Locate the cell with the specified text and output its [x, y] center coordinate. 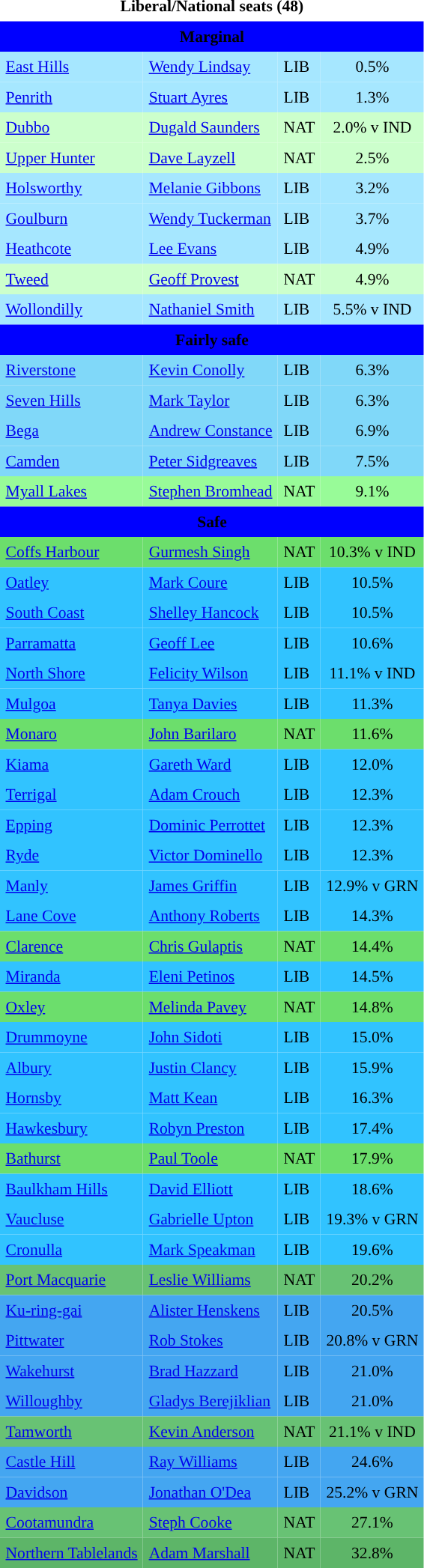
2.5% [372, 157]
7.5% [372, 461]
18.6% [372, 1188]
Myall Lakes [72, 491]
Terrigal [72, 794]
24.6% [372, 1462]
Hornsby [72, 1098]
Safe [212, 521]
Oatley [72, 582]
Kevin Anderson [211, 1431]
Holsworthy [72, 188]
Wendy Tuckerman [211, 218]
Tamworth [72, 1431]
Dubbo [72, 127]
Cootamundra [72, 1522]
Felicity Wilson [211, 673]
Mark Speakman [211, 1249]
Nathaniel Smith [211, 309]
Upper Hunter [72, 157]
Brad Hazzard [211, 1370]
15.9% [372, 1067]
17.4% [372, 1128]
11.6% [372, 734]
Justin Clancy [211, 1067]
Shelley Hancock [211, 613]
Northern Tablelands [72, 1552]
Castle Hill [72, 1462]
Hawkesbury [72, 1128]
10.6% [372, 642]
Gurmesh Singh [211, 552]
25.2% v GRN [372, 1492]
Mark Taylor [211, 400]
12.9% v GRN [372, 885]
Jonathan O'Dea [211, 1492]
14.5% [372, 976]
21.1% v IND [372, 1431]
John Barilaro [211, 734]
Adam Crouch [211, 794]
Rob Stokes [211, 1340]
Coffs Harbour [72, 552]
Steph Cooke [211, 1522]
Geoff Lee [211, 642]
Ku-ring-gai [72, 1310]
Epping [72, 824]
3.2% [372, 188]
0.5% [372, 67]
Oxley [72, 1006]
14.4% [372, 946]
Kiama [72, 764]
12.0% [372, 764]
Parramatta [72, 642]
14.3% [372, 916]
1.3% [372, 97]
Davidson [72, 1492]
32.8% [372, 1552]
Vaucluse [72, 1219]
27.1% [372, 1522]
Marginal [212, 36]
17.9% [372, 1158]
Dave Layzell [211, 157]
10.3% v IND [372, 552]
Adam Marshall [211, 1552]
Goulburn [72, 218]
Andrew Constance [211, 431]
Gabrielle Upton [211, 1219]
South Coast [72, 613]
Matt Kean [211, 1098]
15.0% [372, 1037]
Alister Henskens [211, 1310]
19.3% v GRN [372, 1219]
Dominic Perrottet [211, 824]
Wakehurst [72, 1370]
Victor Dominello [211, 855]
Camden [72, 461]
Mark Coure [211, 582]
Lane Cove [72, 916]
Monaro [72, 734]
Tanya Davies [211, 703]
20.5% [372, 1310]
Chris Gulaptis [211, 946]
Mulgoa [72, 703]
Tweed [72, 279]
Dugald Saunders [211, 127]
14.8% [372, 1006]
3.7% [372, 218]
Cronulla [72, 1249]
Ryde [72, 855]
Kevin Conolly [211, 370]
Clarence [72, 946]
Gareth Ward [211, 764]
Eleni Petinos [211, 976]
Drummoyne [72, 1037]
Baulkham Hills [72, 1188]
Riverstone [72, 370]
Peter Sidgreaves [211, 461]
Wendy Lindsay [211, 67]
Wollondilly [72, 309]
Robyn Preston [211, 1128]
16.3% [372, 1098]
David Elliott [211, 1188]
Ray Williams [211, 1462]
9.1% [372, 491]
20.8% v GRN [372, 1340]
2.0% v IND [372, 127]
5.5% v IND [372, 309]
Bega [72, 431]
Geoff Provest [211, 279]
Manly [72, 885]
Lee Evans [211, 249]
Miranda [72, 976]
James Griffin [211, 885]
Melanie Gibbons [211, 188]
Melinda Pavey [211, 1006]
Albury [72, 1067]
Willoughby [72, 1401]
Bathurst [72, 1158]
East Hills [72, 67]
Gladys Berejiklian [211, 1401]
11.1% v IND [372, 673]
John Sidoti [211, 1037]
Pittwater [72, 1340]
19.6% [372, 1249]
North Shore [72, 673]
Stephen Bromhead [211, 491]
Port Macquarie [72, 1280]
20.2% [372, 1280]
Anthony Roberts [211, 916]
Leslie Williams [211, 1280]
6.9% [372, 431]
Seven Hills [72, 400]
Heathcote [72, 249]
Paul Toole [211, 1158]
11.3% [372, 703]
Fairly safe [212, 339]
Stuart Ayres [211, 97]
Penrith [72, 97]
